Determine the [X, Y] coordinate at the center of the cell enclosing the given text.  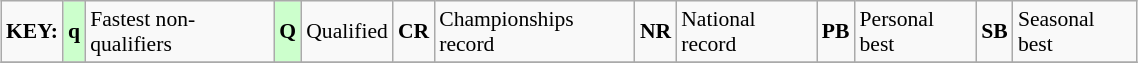
National record [746, 32]
Seasonal best [1075, 32]
q [74, 32]
CR [414, 32]
Championships record [534, 32]
Q [288, 32]
NR [656, 32]
Fastest non-qualifiers [180, 32]
PB [836, 32]
Qualified [347, 32]
Personal best [916, 32]
SB [994, 32]
KEY: [32, 32]
